Locate the cell with the specified text and output its [X, Y] center coordinate. 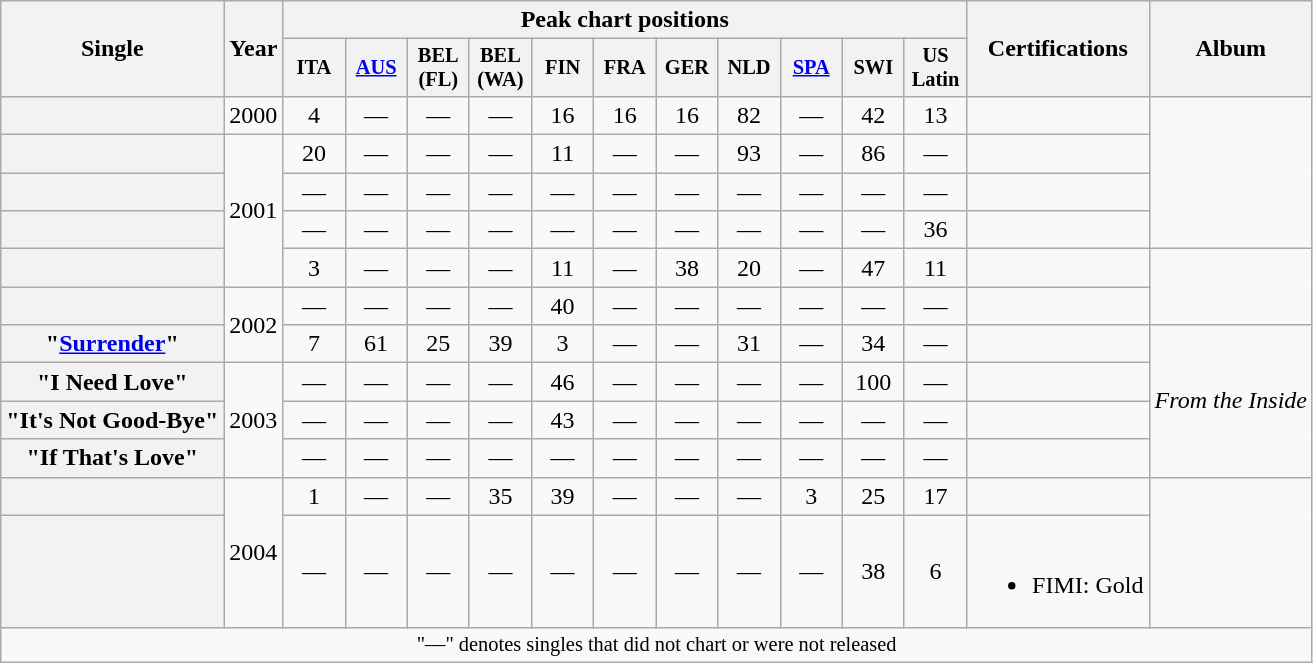
NLD [749, 68]
61 [376, 344]
Single [112, 49]
100 [873, 382]
2004 [254, 552]
Year [254, 49]
BEL(WA) [500, 68]
Certifications [1058, 49]
Peak chart positions [625, 20]
FIN [562, 68]
FRA [625, 68]
"Surrender" [112, 344]
7 [314, 344]
FIMI: Gold [1058, 572]
Album [1230, 49]
13 [935, 115]
1 [314, 496]
17 [935, 496]
AUS [376, 68]
"I Need Love" [112, 382]
ITA [314, 68]
42 [873, 115]
SWI [873, 68]
86 [873, 154]
93 [749, 154]
35 [500, 496]
31 [749, 344]
BEL(FL) [438, 68]
36 [935, 230]
2001 [254, 211]
USLatin [935, 68]
2000 [254, 115]
From the Inside [1230, 401]
GER [687, 68]
34 [873, 344]
43 [562, 420]
SPA [811, 68]
4 [314, 115]
46 [562, 382]
2003 [254, 420]
82 [749, 115]
"—" denotes singles that did not chart or were not released [657, 645]
"It's Not Good-Bye" [112, 420]
6 [935, 572]
40 [562, 306]
"If That's Love" [112, 458]
2002 [254, 325]
47 [873, 268]
